Extract the [x, y] coordinate from the center of the cell holding the provided text.  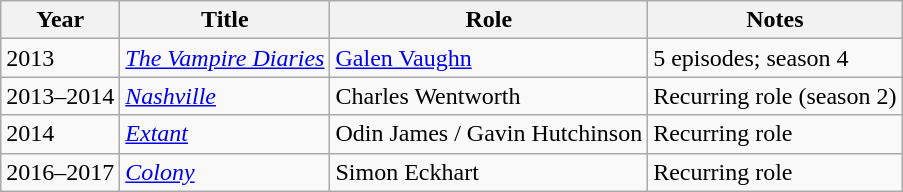
Galen Vaughn [489, 58]
2013–2014 [60, 96]
Recurring role (season 2) [775, 96]
2014 [60, 134]
Odin James / Gavin Hutchinson [489, 134]
Year [60, 20]
2013 [60, 58]
Nashville [225, 96]
Charles Wentworth [489, 96]
The Vampire Diaries [225, 58]
Role [489, 20]
Notes [775, 20]
Colony [225, 172]
5 episodes; season 4 [775, 58]
Extant [225, 134]
Simon Eckhart [489, 172]
Title [225, 20]
2016–2017 [60, 172]
